Identify which cell holds the provided text, then report its [X, Y] central coordinate. 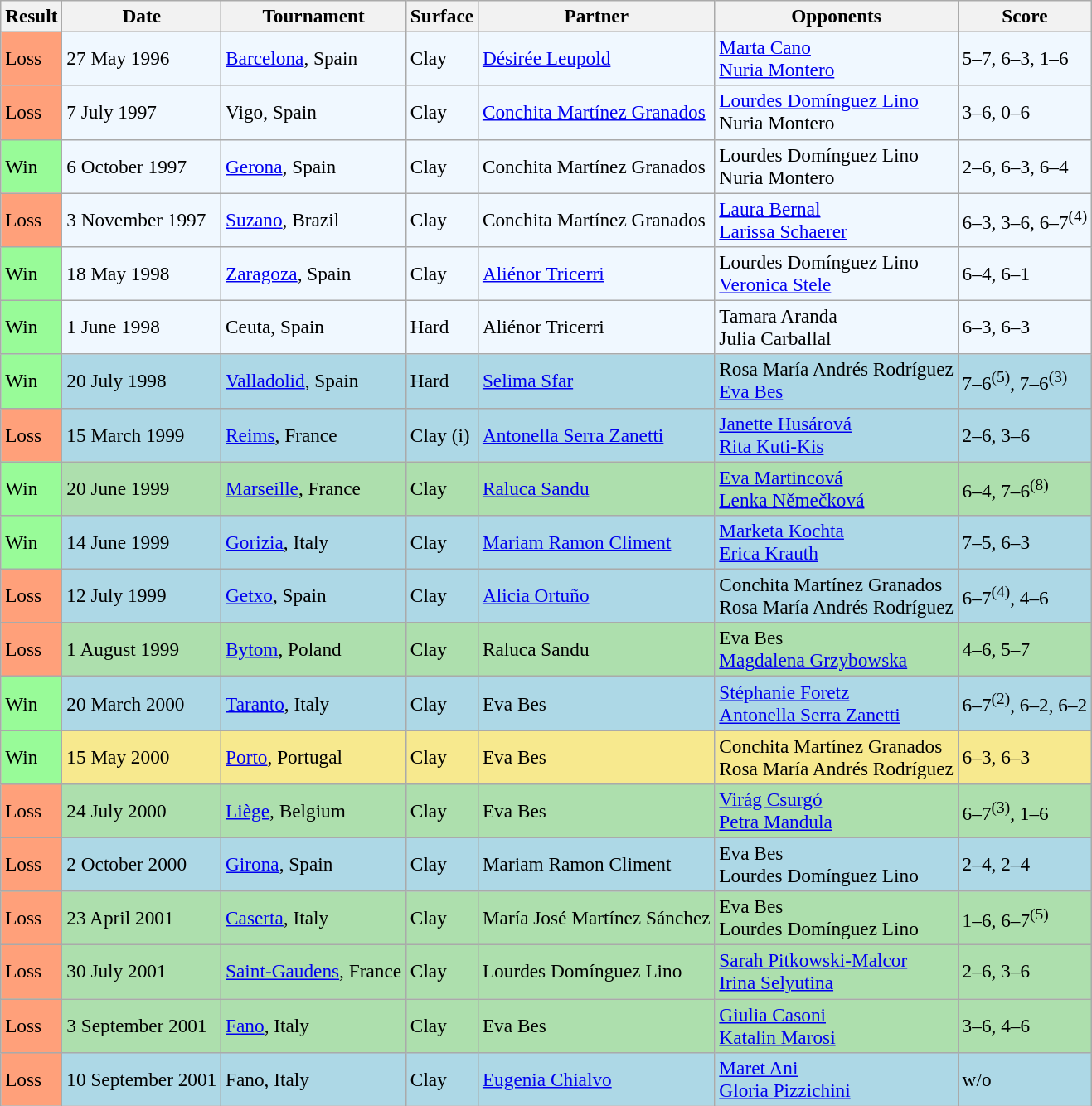
Caserta, Italy [313, 919]
6–7(2), 6–2, 6–2 [1025, 703]
Barcelona, Spain [313, 58]
6–4, 6–1 [1025, 274]
15 March 1999 [142, 434]
Marketa Kochta Erica Krauth [836, 542]
Date [142, 16]
15 May 2000 [142, 756]
18 May 1998 [142, 274]
Girona, Spain [313, 864]
Reims, France [313, 434]
Valladolid, Spain [313, 381]
3 November 1997 [142, 219]
Désirée Leupold [597, 58]
20 June 1999 [142, 488]
Zaragoza, Spain [313, 274]
Gorizia, Italy [313, 542]
Taranto, Italy [313, 703]
7–5, 6–3 [1025, 542]
1 August 1999 [142, 650]
Antonella Serra Zanetti [597, 434]
Eugenia Chialvo [597, 1079]
10 September 2001 [142, 1079]
Ceuta, Spain [313, 327]
14 June 1999 [142, 542]
Getxo, Spain [313, 595]
Liège, Belgium [313, 811]
Surface [441, 16]
Virág Csurgó Petra Mandula [836, 811]
Marta Cano Nuria Montero [836, 58]
7–6(5), 7–6(3) [1025, 381]
2–4, 2–4 [1025, 864]
Clay (i) [441, 434]
3–6, 0–6 [1025, 113]
Result [32, 16]
7 July 1997 [142, 113]
6–7(3), 1–6 [1025, 811]
3 September 2001 [142, 1025]
Porto, Portugal [313, 756]
Bytom, Poland [313, 650]
Tamara Aranda Julia Carballal [836, 327]
Eva Martincová Lenka Němečková [836, 488]
Score [1025, 16]
30 July 2001 [142, 972]
23 April 2001 [142, 919]
Maret Ani Gloria Pizzichini [836, 1079]
24 July 2000 [142, 811]
20 March 2000 [142, 703]
12 July 1999 [142, 595]
Stéphanie Foretz Antonella Serra Zanetti [836, 703]
Gerona, Spain [313, 166]
Marseille, France [313, 488]
Eva Bes Magdalena Grzybowska [836, 650]
Vigo, Spain [313, 113]
4–6, 5–7 [1025, 650]
Selima Sfar [597, 381]
Partner [597, 16]
1–6, 6–7(5) [1025, 919]
6–4, 7–6(8) [1025, 488]
Lourdes Domínguez Lino [597, 972]
Tournament [313, 16]
Rosa María Andrés Rodríguez Eva Bes [836, 381]
6–3, 3–6, 6–7(4) [1025, 219]
w/o [1025, 1079]
María José Martínez Sánchez [597, 919]
1 June 1998 [142, 327]
Janette Husárová Rita Kuti-Kis [836, 434]
6 October 1997 [142, 166]
Lourdes Domínguez Lino Veronica Stele [836, 274]
27 May 1996 [142, 58]
Laura Bernal Larissa Schaerer [836, 219]
Opponents [836, 16]
Giulia Casoni Katalin Marosi [836, 1025]
20 July 1998 [142, 381]
5–7, 6–3, 1–6 [1025, 58]
Saint-Gaudens, France [313, 972]
6–7(4), 4–6 [1025, 595]
Suzano, Brazil [313, 219]
2–6, 6–3, 6–4 [1025, 166]
3–6, 4–6 [1025, 1025]
2 October 2000 [142, 864]
Sarah Pitkowski-Malcor Irina Selyutina [836, 972]
Alicia Ortuño [597, 595]
